For the text-containing cell, return its midpoint in [X, Y] coordinate format. 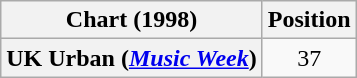
Position [309, 20]
Chart (1998) [132, 20]
37 [309, 58]
UK Urban (Music Week) [132, 58]
